Pinpoint the cell where the given text exists, returning its (x, y) midpoint coordinate. 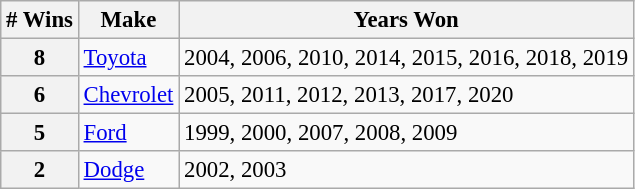
2005, 2011, 2012, 2013, 2017, 2020 (406, 95)
Chevrolet (128, 95)
8 (40, 58)
Make (128, 20)
Toyota (128, 58)
2002, 2003 (406, 170)
2004, 2006, 2010, 2014, 2015, 2016, 2018, 2019 (406, 58)
1999, 2000, 2007, 2008, 2009 (406, 133)
5 (40, 133)
Ford (128, 133)
# Wins (40, 20)
2 (40, 170)
Dodge (128, 170)
6 (40, 95)
Years Won (406, 20)
